Search for the cell housing the specified text and yield its [X, Y] center coordinate. 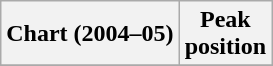
Peakposition [225, 34]
Chart (2004–05) [90, 34]
